Return (x, y) of the center of cell containing provided text 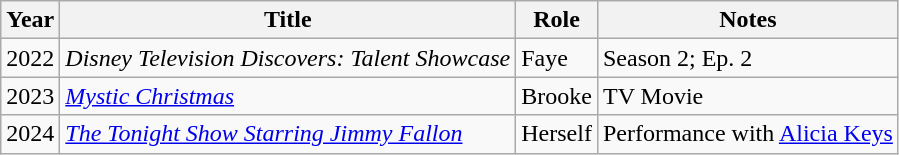
Brooke (557, 96)
Notes (748, 20)
The Tonight Show Starring Jimmy Fallon (288, 134)
Role (557, 20)
Herself (557, 134)
2023 (30, 96)
Title (288, 20)
Faye (557, 58)
TV Movie (748, 96)
2024 (30, 134)
Year (30, 20)
Mystic Christmas (288, 96)
Season 2; Ep. 2 (748, 58)
Disney Television Discovers: Talent Showcase (288, 58)
2022 (30, 58)
Performance with Alicia Keys (748, 134)
